Return [x, y] of the center of cell containing provided text 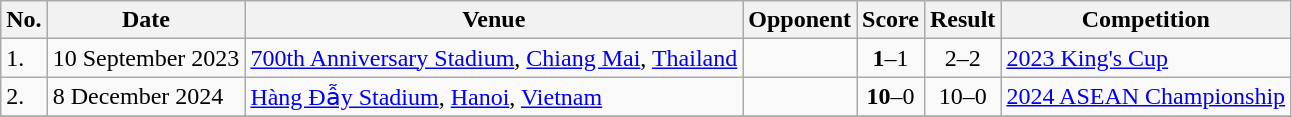
8 December 2024 [146, 97]
Hàng Đẫy Stadium, Hanoi, Vietnam [494, 97]
10 September 2023 [146, 58]
2. [24, 97]
2024 ASEAN Championship [1146, 97]
Competition [1146, 20]
Score [891, 20]
Result [962, 20]
Date [146, 20]
Opponent [800, 20]
2–2 [962, 58]
No. [24, 20]
1–1 [891, 58]
1. [24, 58]
Venue [494, 20]
2023 King's Cup [1146, 58]
700th Anniversary Stadium, Chiang Mai, Thailand [494, 58]
